Determine the [x, y] coordinate at the center of the cell enclosing the given text.  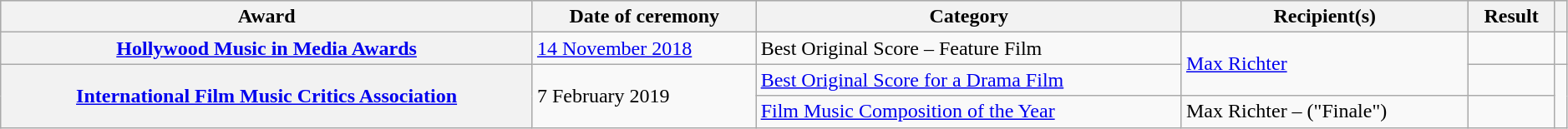
Film Music Composition of the Year [969, 112]
Best Original Score – Feature Film [969, 48]
Date of ceremony [644, 17]
Max Richter [1325, 64]
Recipient(s) [1325, 17]
International Film Music Critics Association [267, 96]
Best Original Score for a Drama Film [969, 80]
Hollywood Music in Media Awards [267, 48]
7 February 2019 [644, 96]
Award [267, 17]
Max Richter – ("Finale") [1325, 112]
14 November 2018 [644, 48]
Result [1511, 17]
Category [969, 17]
